Capture the cell that displays the provided text and extract its (X, Y) central coordinate. 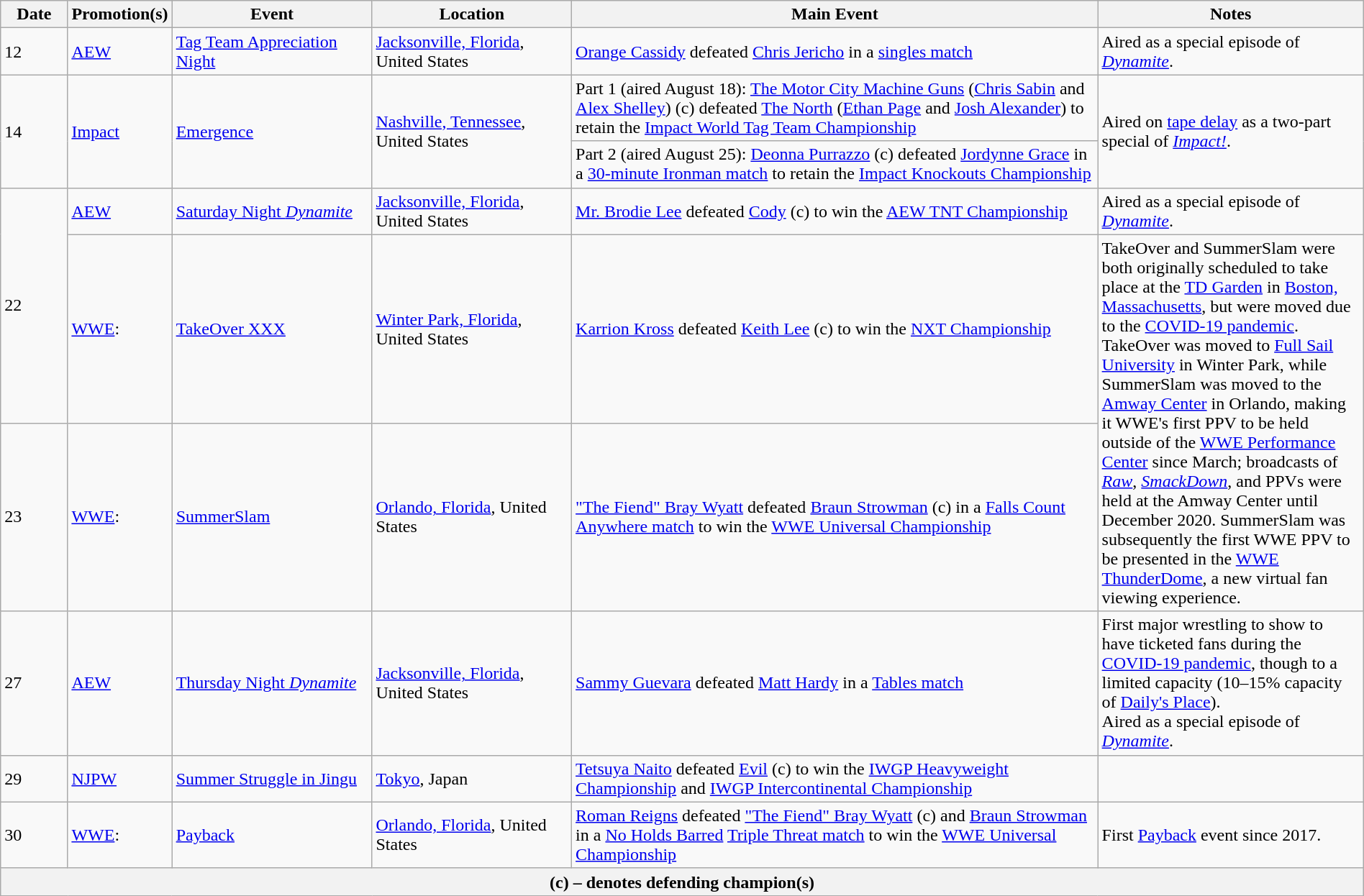
Date (35, 14)
SummerSlam (272, 517)
Payback (272, 835)
Thursday Night Dynamite (272, 683)
Winter Park, Florida, United States (472, 329)
30 (35, 835)
Part 2 (aired August 25): Deonna Purrazzo (c) defeated Jordynne Grace in a 30-minute Ironman match to retain the Impact Knockouts Championship (835, 164)
14 (35, 131)
Roman Reigns defeated "The Fiend" Bray Wyatt (c) and Braun Strowman in a No Holds Barred Triple Threat match to win the WWE Universal Championship (835, 835)
23 (35, 517)
Tag Team Appreciation Night (272, 52)
NJPW (119, 778)
12 (35, 52)
27 (35, 683)
"The Fiend" Bray Wyatt defeated Braun Strowman (c) in a Falls Count Anywhere match to win the WWE Universal Championship (835, 517)
Tokyo, Japan (472, 778)
Promotion(s) (119, 14)
Mr. Brodie Lee defeated Cody (c) to win the AEW TNT Championship (835, 211)
Aired on tape delay as a two-part special of Impact!. (1230, 131)
Orange Cassidy defeated Chris Jericho in a singles match (835, 52)
First Payback event since 2017. (1230, 835)
Sammy Guevara defeated Matt Hardy in a Tables match (835, 683)
29 (35, 778)
Impact (119, 131)
Summer Struggle in Jingu (272, 778)
TakeOver XXX (272, 329)
Karrion Kross defeated Keith Lee (c) to win the NXT Championship (835, 329)
(c) – denotes defending champion(s) (682, 882)
Tetsuya Naito defeated Evil (c) to win the IWGP Heavyweight Championship and IWGP Intercontinental Championship (835, 778)
Location (472, 14)
Event (272, 14)
Main Event (835, 14)
Emergence (272, 131)
Saturday Night Dynamite (272, 211)
Nashville, Tennessee, United States (472, 131)
22 (35, 305)
Notes (1230, 14)
